Identify which cell holds the provided text, then report its (x, y) central coordinate. 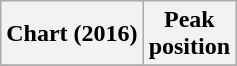
Chart (2016) (72, 34)
Peakposition (189, 34)
